Identify which cell holds the provided text, then report its (X, Y) central coordinate. 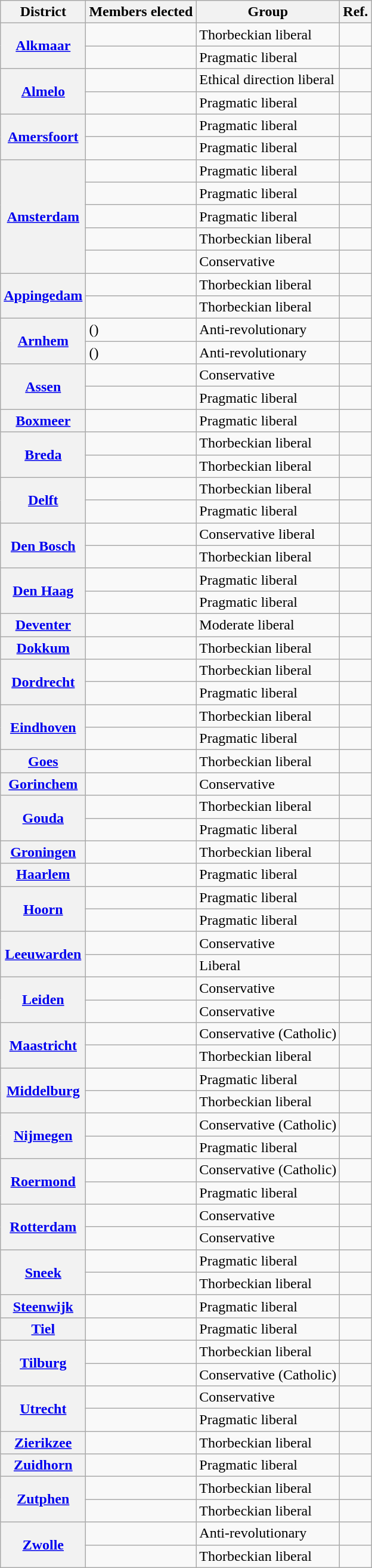
Maastricht (43, 1045)
Almelo (43, 91)
Appingedam (43, 296)
Amsterdam (43, 216)
Hoorn (43, 909)
Nijmegen (43, 1136)
Groningen (43, 852)
Gouda (43, 818)
Goes (43, 761)
Dokkum (43, 647)
Tilburg (43, 1363)
Leeuwarden (43, 954)
Boxmeer (43, 421)
Ethical direction liberal (268, 80)
Delft (43, 500)
Members elected (141, 12)
Den Bosch (43, 545)
Moderate liberal (268, 625)
Rotterdam (43, 1227)
Dordrecht (43, 682)
Breda (43, 455)
Group (268, 12)
Roermond (43, 1181)
Arnhem (43, 341)
Zutphen (43, 1499)
Eindhoven (43, 727)
Zierikzee (43, 1443)
Utrecht (43, 1409)
Gorinchem (43, 784)
Leiden (43, 999)
Liberal (268, 965)
Sneek (43, 1272)
Alkmaar (43, 46)
Deventer (43, 625)
Assen (43, 387)
Haarlem (43, 875)
Den Haag (43, 591)
Ref. (355, 12)
Middelburg (43, 1091)
Tiel (43, 1329)
Amersfoort (43, 137)
Zwolle (43, 1545)
District (43, 12)
Zuidhorn (43, 1465)
Steenwijk (43, 1306)
Conservative liberal (268, 534)
